Scan for the cell matching the given text and deliver its (X, Y) coordinate at center. 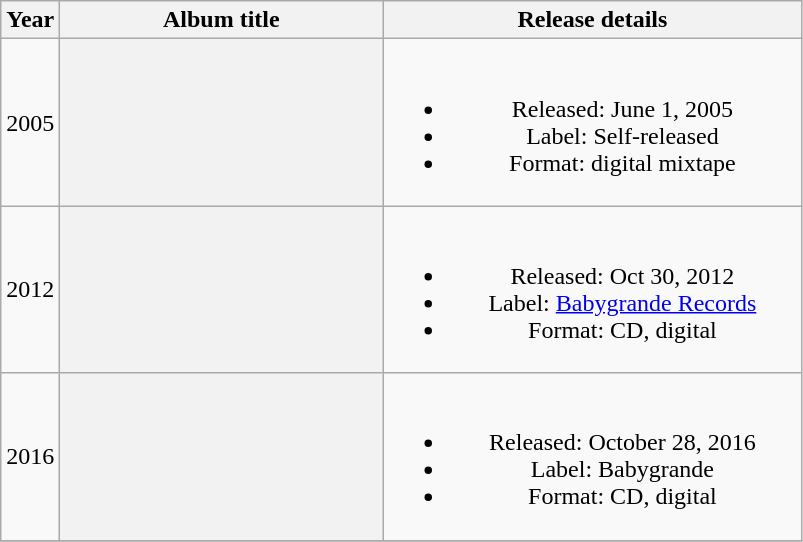
2012 (30, 290)
Release details (592, 20)
Released: Oct 30, 2012Label: Babygrande RecordsFormat: CD, digital (592, 290)
2016 (30, 456)
Year (30, 20)
Released: October 28, 2016Label: BabygrandeFormat: CD, digital (592, 456)
2005 (30, 122)
Released: June 1, 2005Label: Self-releasedFormat: digital mixtape (592, 122)
Album title (222, 20)
